Scan for the cell matching the given text and deliver its [x, y] coordinate at center. 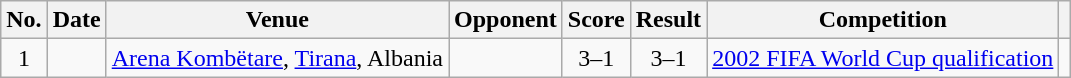
Competition [883, 20]
1 [24, 58]
Opponent [506, 20]
Arena Kombëtare, Tirana, Albania [277, 58]
Score [596, 20]
2002 FIFA World Cup qualification [883, 58]
No. [24, 20]
Result [668, 20]
Venue [277, 20]
Date [76, 20]
